Locate the cell with the specified text and output its [x, y] center coordinate. 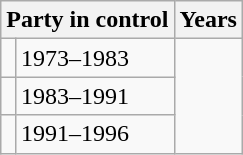
1973–1983 [94, 58]
Years [208, 20]
1991–1996 [94, 134]
1983–1991 [94, 96]
Party in control [88, 20]
